Return (x, y) of the center of cell containing provided text 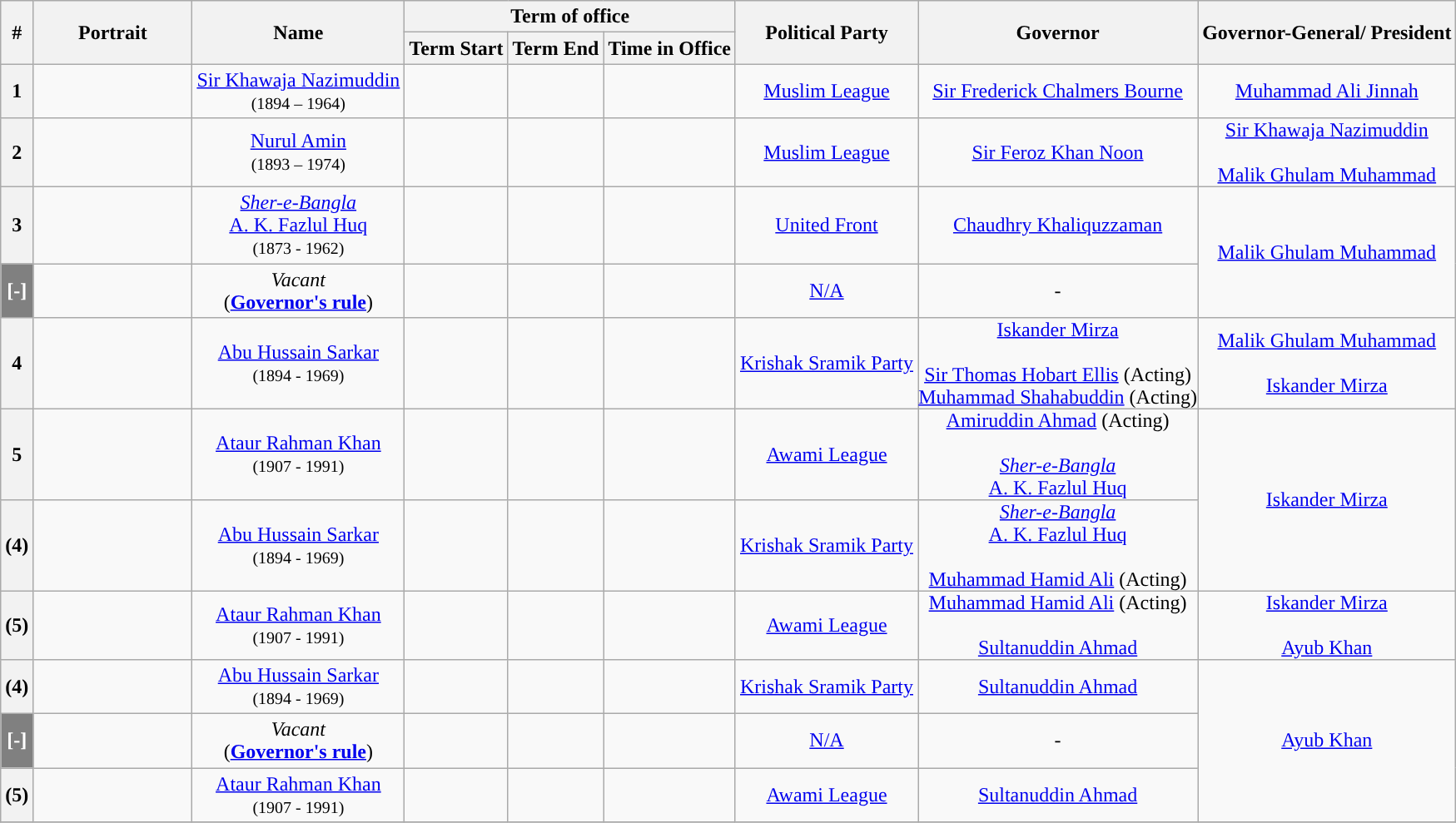
Sher-e-BanglaA. K. Fazlul Huq(1873 - 1962) (298, 225)
5 (17, 454)
Amiruddin Ahmad (Acting)Sher-e-BanglaA. K. Fazlul Huq (1058, 454)
Chaudhry Khaliquzzaman (1058, 225)
Sir Frederick Chalmers Bourne (1058, 92)
Nurul Amin(1893 – 1974) (298, 152)
Name (298, 32)
Time in Office (669, 48)
1 (17, 92)
Sher-e-BanglaA. K. Fazlul HuqMuhammad Hamid Ali (Acting) (1058, 546)
Governor-General/ President (1327, 32)
Term Start (456, 48)
Iskander Mirza (1327, 499)
4 (17, 364)
Portrait (113, 32)
Term End (556, 48)
Sir Khawaja Nazimuddin(1894 – 1964) (298, 92)
United Front (826, 225)
Muhammad Ali Jinnah (1327, 92)
Iskander MirzaAyub Khan (1327, 625)
# (17, 32)
Sir Feroz Khan Noon (1058, 152)
Iskander MirzaSir Thomas Hobart Ellis (Acting)Muhammad Shahabuddin (Acting) (1058, 364)
Governor (1058, 32)
Political Party (826, 32)
Ayub Khan (1327, 741)
Malik Ghulam Muhammad (1327, 251)
Term of office (570, 17)
Sir Khawaja NazimuddinMalik Ghulam Muhammad (1327, 152)
2 (17, 152)
Malik Ghulam MuhammadIskander Mirza (1327, 364)
3 (17, 225)
Muhammad Hamid Ali (Acting)Sultanuddin Ahmad (1058, 625)
